From the cell containing the given text, extract its center point as [X, Y] coordinate. 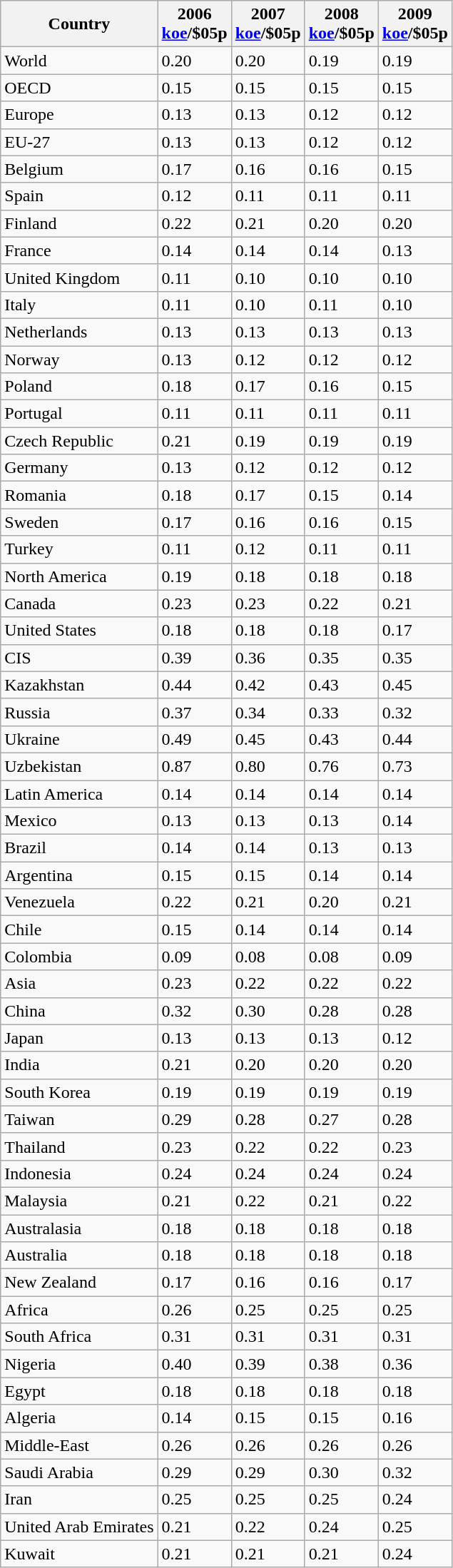
Finland [79, 223]
Australia [79, 1256]
Canada [79, 604]
Belgium [79, 169]
Kazakhstan [79, 685]
Thailand [79, 1146]
Kuwait [79, 1554]
0.37 [194, 712]
Asia [79, 984]
Italy [79, 305]
United Arab Emirates [79, 1527]
Poland [79, 387]
World [79, 61]
Portugal [79, 414]
0.38 [341, 1364]
Africa [79, 1310]
Ukraine [79, 739]
0.40 [194, 1364]
0.34 [268, 712]
Netherlands [79, 332]
France [79, 250]
Europe [79, 115]
Norway [79, 359]
Argentina [79, 875]
Nigeria [79, 1364]
CIS [79, 658]
Saudi Arabia [79, 1472]
Germany [79, 468]
Japan [79, 1038]
India [79, 1065]
Russia [79, 712]
0.49 [194, 739]
EU-27 [79, 142]
United Kingdom [79, 278]
Spain [79, 196]
Sweden [79, 522]
Iran [79, 1500]
North America [79, 576]
0.33 [341, 712]
Taiwan [79, 1119]
China [79, 1011]
OECD [79, 88]
2006koe/$05p [194, 24]
Country [79, 24]
Middle-East [79, 1445]
Czech Republic [79, 441]
Brazil [79, 848]
Egypt [79, 1391]
Romania [79, 495]
2009koe/$05p [415, 24]
Algeria [79, 1418]
United States [79, 631]
Mexico [79, 821]
South Korea [79, 1092]
0.76 [341, 766]
0.87 [194, 766]
New Zealand [79, 1283]
Australasia [79, 1228]
0.80 [268, 766]
Indonesia [79, 1174]
Colombia [79, 957]
Latin America [79, 794]
Venezuela [79, 902]
Turkey [79, 549]
2007koe/$05p [268, 24]
South Africa [79, 1337]
Chile [79, 930]
Uzbekistan [79, 766]
0.73 [415, 766]
2008koe/$05p [341, 24]
0.27 [341, 1119]
0.42 [268, 685]
Malaysia [79, 1201]
